Provide the (X, Y) coordinate of the cell's center where the given text is located.  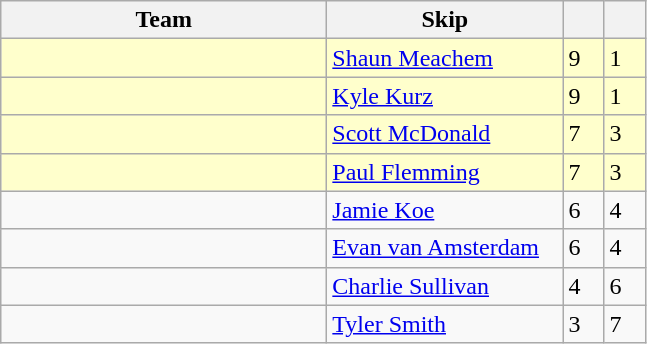
Team (164, 20)
Charlie Sullivan (445, 286)
Kyle Kurz (445, 96)
Evan van Amsterdam (445, 248)
Jamie Koe (445, 210)
Skip (445, 20)
Shaun Meachem (445, 58)
Tyler Smith (445, 324)
Scott McDonald (445, 134)
Paul Flemming (445, 172)
